Pinpoint the cell where the given text exists, returning its [X, Y] midpoint coordinate. 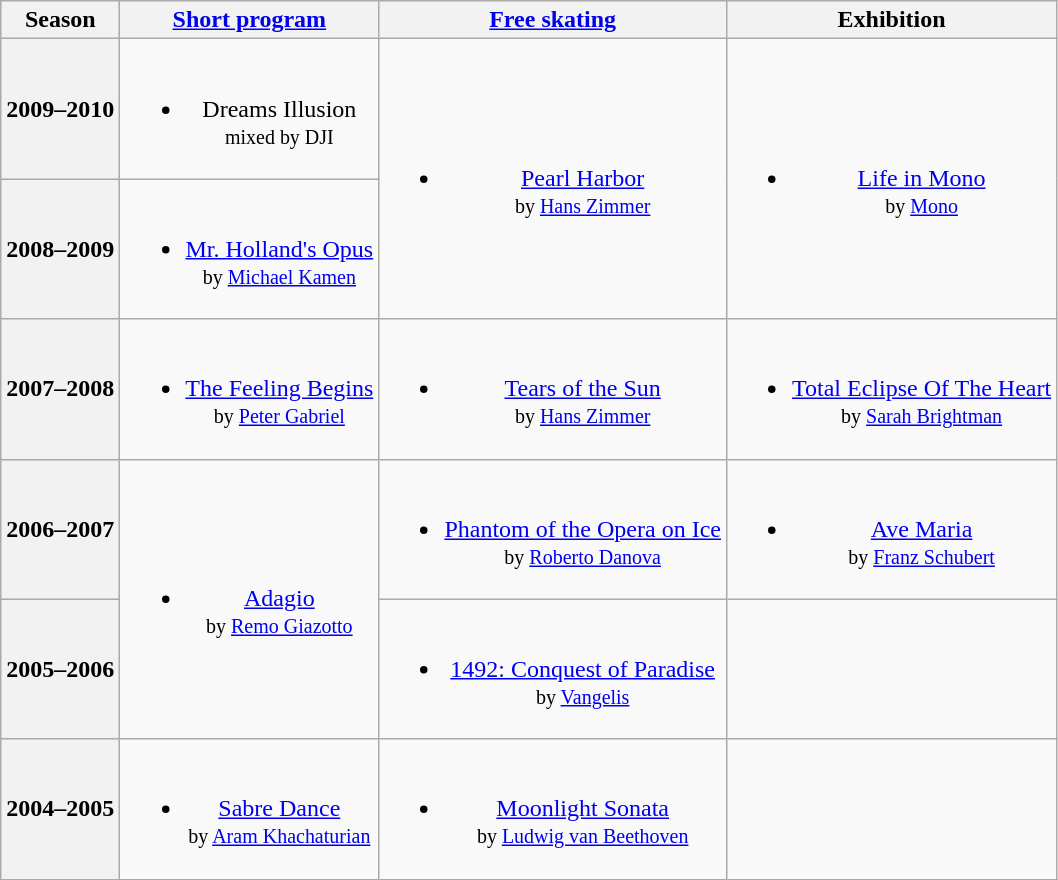
2006–2007 [60, 529]
Adagio by Remo Giazotto [250, 599]
Pearl Harbor by Hans Zimmer [553, 179]
Tears of the Sun by Hans Zimmer [553, 389]
Dreams Illusion mixed by DJI [250, 109]
2005–2006 [60, 669]
Life in Mono by Mono [891, 179]
2009–2010 [60, 109]
2007–2008 [60, 389]
Phantom of the Opera on Ice by Roberto Danova [553, 529]
Season [60, 20]
Sabre Dance by Aram Khachaturian [250, 809]
Free skating [553, 20]
Short program [250, 20]
2008–2009 [60, 249]
1492: Conquest of Paradise by Vangelis [553, 669]
2004–2005 [60, 809]
Ave Maria by Franz Schubert [891, 529]
Exhibition [891, 20]
Moonlight Sonata by Ludwig van Beethoven [553, 809]
The Feeling Begins by Peter Gabriel [250, 389]
Total Eclipse Of The Heart by Sarah Brightman [891, 389]
Mr. Holland's Opus by Michael Kamen [250, 249]
